Search for the cell housing the specified text and yield its [X, Y] center coordinate. 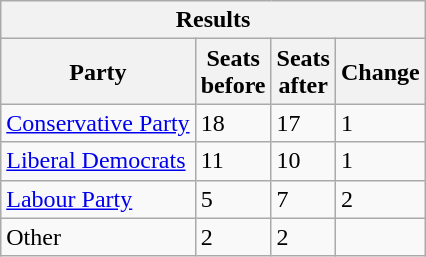
11 [233, 161]
Results [213, 20]
7 [303, 199]
17 [303, 123]
Other [98, 237]
Seatsafter [303, 72]
18 [233, 123]
Conservative Party [98, 123]
5 [233, 199]
Change [380, 72]
Labour Party [98, 199]
Liberal Democrats [98, 161]
10 [303, 161]
Party [98, 72]
Seatsbefore [233, 72]
